Locate the cell with the specified text and output its (x, y) center coordinate. 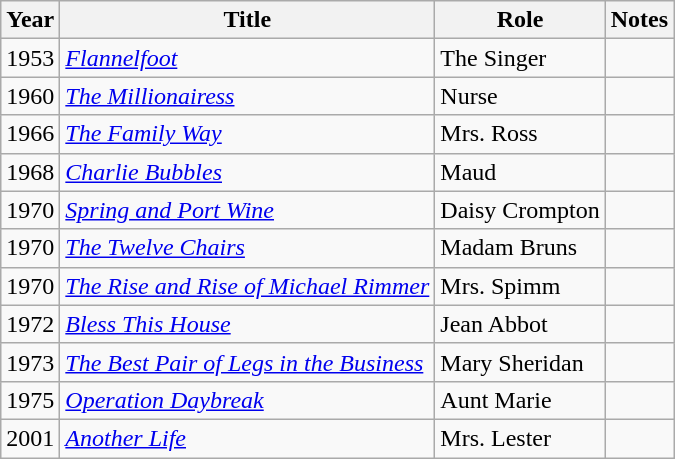
Title (248, 20)
1966 (30, 134)
1953 (30, 58)
The Millionairess (248, 96)
Flannelfoot (248, 58)
The Singer (520, 58)
Spring and Port Wine (248, 210)
1960 (30, 96)
Jean Abbot (520, 324)
The Best Pair of Legs in the Business (248, 362)
Notes (639, 20)
1975 (30, 400)
1973 (30, 362)
Another Life (248, 438)
Maud (520, 172)
The Rise and Rise of Michael Rimmer (248, 286)
1968 (30, 172)
Daisy Crompton (520, 210)
Mrs. Lester (520, 438)
Bless This House (248, 324)
Aunt Marie (520, 400)
Mrs. Ross (520, 134)
Role (520, 20)
2001 (30, 438)
Charlie Bubbles (248, 172)
Mary Sheridan (520, 362)
The Twelve Chairs (248, 248)
The Family Way (248, 134)
Mrs. Spimm (520, 286)
Year (30, 20)
Nurse (520, 96)
1972 (30, 324)
Madam Bruns (520, 248)
Operation Daybreak (248, 400)
